Determine the (X, Y) coordinate at the center of the cell enclosing the given text.  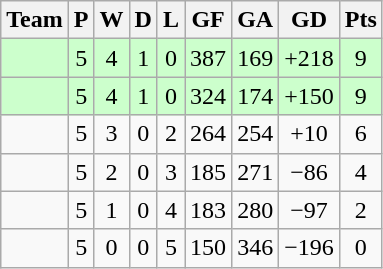
−196 (310, 248)
W (112, 20)
+10 (310, 134)
387 (208, 58)
185 (208, 172)
−86 (310, 172)
280 (256, 210)
GA (256, 20)
P (81, 20)
264 (208, 134)
D (143, 20)
L (170, 20)
346 (256, 248)
169 (256, 58)
254 (256, 134)
6 (360, 134)
−97 (310, 210)
271 (256, 172)
GF (208, 20)
183 (208, 210)
+218 (310, 58)
150 (208, 248)
GD (310, 20)
Team (35, 20)
324 (208, 96)
174 (256, 96)
Pts (360, 20)
+150 (310, 96)
